Scan for the cell matching the given text and deliver its (x, y) coordinate at center. 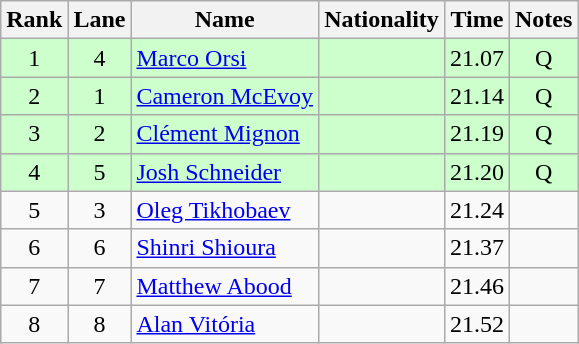
21.14 (476, 96)
Time (476, 20)
Alan Vitória (225, 324)
Oleg Tikhobaev (225, 210)
21.46 (476, 286)
Matthew Abood (225, 286)
Notes (543, 20)
21.52 (476, 324)
Lane (100, 20)
21.20 (476, 172)
Clément Mignon (225, 134)
21.24 (476, 210)
21.19 (476, 134)
Marco Orsi (225, 58)
Rank (34, 20)
Name (225, 20)
Shinri Shioura (225, 248)
21.07 (476, 58)
Josh Schneider (225, 172)
Cameron McEvoy (225, 96)
21.37 (476, 248)
Nationality (382, 20)
